Identify which cell holds the provided text, then report its [X, Y] central coordinate. 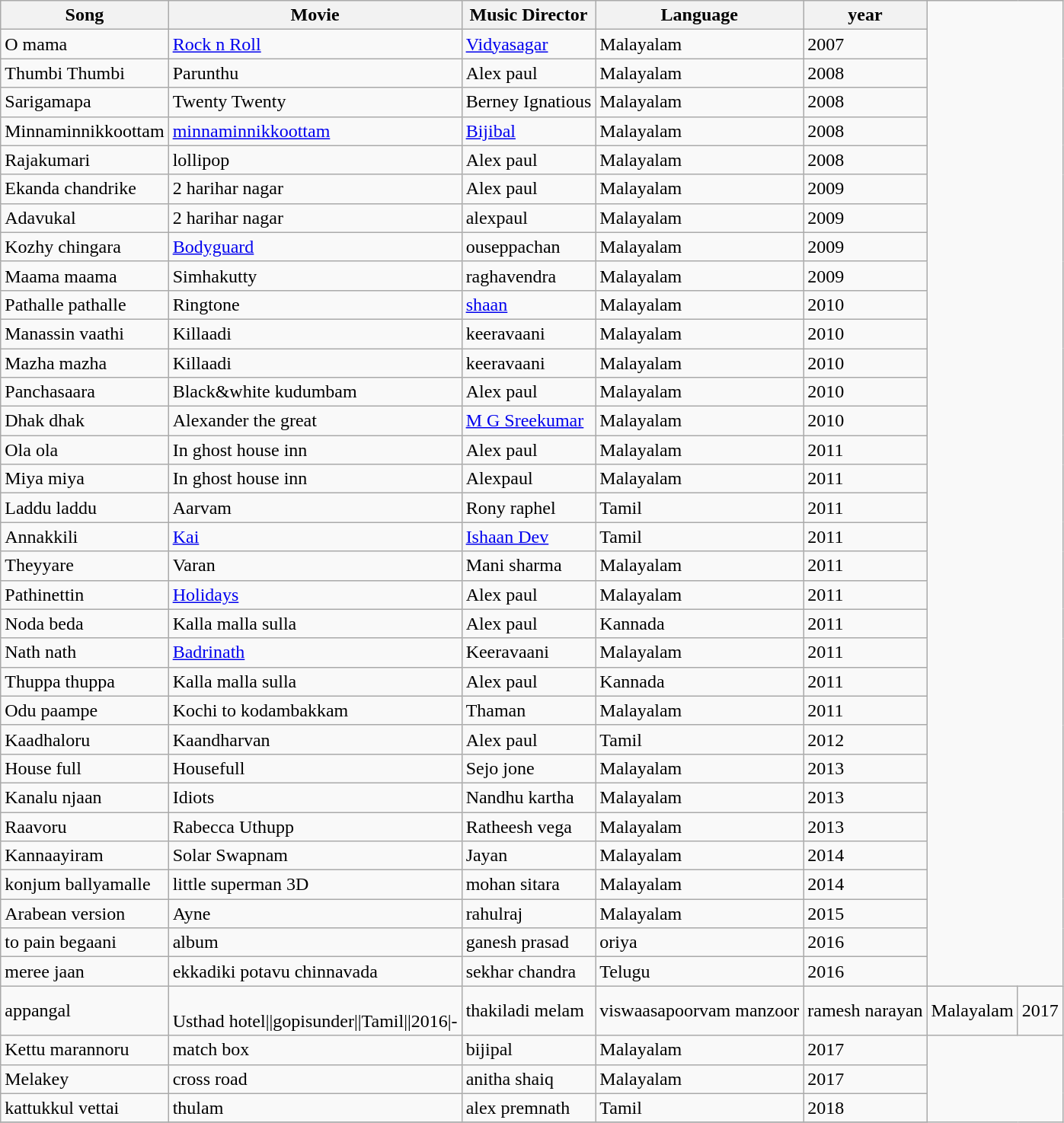
Laddu laddu [85, 508]
alexpaul [529, 218]
Black&white kudumbam [315, 392]
Rajakumari [85, 160]
Mani sharma [529, 566]
Housefull [315, 768]
Pathalle pathalle [85, 305]
2012 [865, 739]
Kai [315, 537]
to pain begaani [85, 943]
thulam [315, 1108]
rahulraj [529, 914]
Vidyasagar [529, 44]
raghavendra [529, 276]
alex premnath [529, 1108]
Odu paampe [85, 710]
Ekanda chandrike [85, 189]
thakiladi melam [529, 1011]
Ishaan Dev [529, 537]
Dhak dhak [85, 421]
Kaandharvan [315, 739]
Movie [315, 15]
Sarigamapa [85, 102]
Raavoru [85, 826]
Berney Ignatious [529, 102]
Telugu [699, 971]
Rock n Roll [315, 44]
sekhar chandra [529, 971]
Melakey [85, 1079]
Bodyguard [315, 247]
bijipal [529, 1050]
Nandhu kartha [529, 797]
lollipop [315, 160]
ramesh narayan [865, 1011]
Rony raphel [529, 508]
ekkadiki potavu chinnavada [315, 971]
Panchasaara [85, 392]
Idiots [315, 797]
Kozhy chingara [85, 247]
album [315, 943]
Ringtone [315, 305]
Holidays [315, 595]
match box [315, 1050]
Sejo jone [529, 768]
konjum ballyamalle [85, 885]
Bijibal [529, 131]
Ola ola [85, 450]
meree jaan [85, 971]
Keeravaani [529, 652]
Kanalu njaan [85, 797]
Usthad hotel||gopisunder||Tamil||2016|- [315, 1011]
minnaminnikkoottam [315, 131]
Theyyare [85, 566]
ganesh prasad [529, 943]
Twenty Twenty [315, 102]
O mama [85, 44]
Simhakutty [315, 276]
Adavukal [85, 218]
Parunthu [315, 73]
Annakkili [85, 537]
Thaman [529, 710]
shaan [529, 305]
Ratheesh vega [529, 826]
cross road [315, 1079]
Jayan [529, 856]
2007 [865, 44]
Noda beda [85, 624]
Miya miya [85, 479]
Alexander the great [315, 421]
Alexpaul [529, 479]
Minnaminnikkoottam [85, 131]
Thumbi Thumbi [85, 73]
appangal [85, 1011]
Thuppa thuppa [85, 681]
Kochi to kodambakkam [315, 710]
Kannaayiram [85, 856]
House full [85, 768]
Mazha mazha [85, 363]
year [865, 15]
Arabean version [85, 914]
kattukkul vettai [85, 1108]
oriya [699, 943]
Aarvam [315, 508]
Music Director [529, 15]
Maama maama [85, 276]
viswaasapoorvam manzoor [699, 1011]
Manassin vaathi [85, 333]
Varan [315, 566]
Ayne [315, 914]
Song [85, 15]
ouseppachan [529, 247]
Kaadhaloru [85, 739]
M G Sreekumar [529, 421]
Kettu marannoru [85, 1050]
anitha shaiq [529, 1079]
2015 [865, 914]
Solar Swapnam [315, 856]
Nath nath [85, 652]
2018 [865, 1108]
Badrinath [315, 652]
Rabecca Uthupp [315, 826]
little superman 3D [315, 885]
Language [699, 15]
mohan sitara [529, 885]
Pathinettin [85, 595]
